Determine the (x, y) coordinate at the center of the cell enclosing the given text.  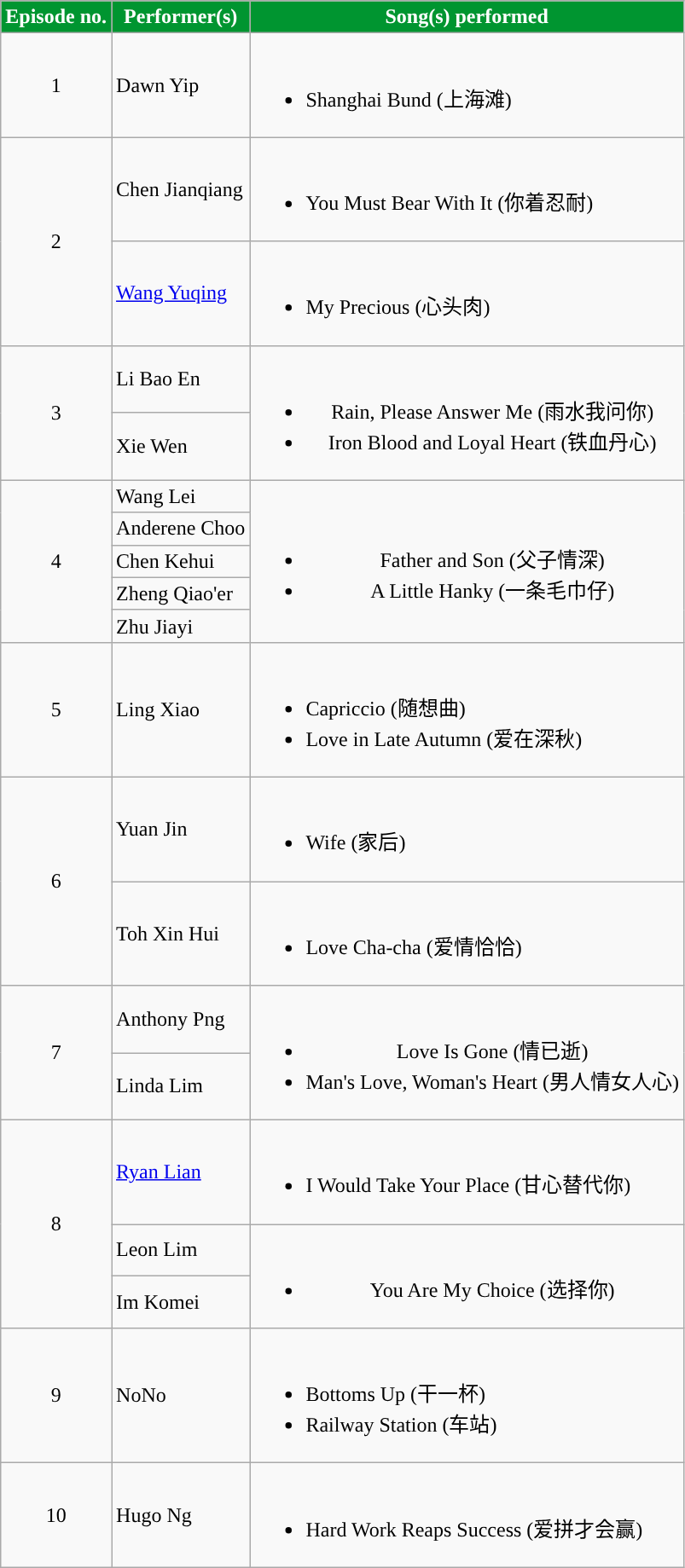
Ryan Lian (181, 1172)
Anthony Png (181, 1020)
Love Is Gone (情已逝)Man's Love, Woman's Heart (男人情女人心) (467, 1053)
Anderene Choo (181, 529)
7 (56, 1053)
Toh Xin Hui (181, 934)
Wang Lei (181, 496)
Ling Xiao (181, 709)
Chen Kehui (181, 561)
Bottoms Up (干一杯)Railway Station (车站) (467, 1396)
Zheng Qiao'er (181, 593)
Capriccio (随想曲)Love in Late Autumn (爱在深秋) (467, 709)
Father and Son (父子情深)A Little Hanky (一条毛巾仔) (467, 561)
Yuan Jin (181, 829)
Episode no. (56, 17)
Zhu Jiayi (181, 626)
Performer(s) (181, 17)
Chen Jianqiang (181, 189)
Dawn Yip (181, 85)
4 (56, 561)
Song(s) performed (467, 17)
2 (56, 241)
5 (56, 709)
1 (56, 85)
Shanghai Bund (上海滩) (467, 85)
I Would Take Your Place (甘心替代你) (467, 1172)
Li Bao En (181, 379)
Xie Wen (181, 447)
10 (56, 1515)
Wife (家后) (467, 829)
Linda Lim (181, 1086)
Leon Lim (181, 1250)
Love Cha-cha (爱情恰恰) (467, 934)
8 (56, 1224)
6 (56, 881)
3 (56, 413)
Hugo Ng (181, 1515)
9 (56, 1396)
Rain, Please Answer Me (雨水我问你)Iron Blood and Loyal Heart (铁血丹心) (467, 413)
You Must Bear With It (你着忍耐) (467, 189)
NoNo (181, 1396)
Im Komei (181, 1303)
You Are My Choice (选择你) (467, 1276)
Hard Work Reaps Success (爱拼才会赢) (467, 1515)
My Precious (心头肉) (467, 293)
Wang Yuqing (181, 293)
